Determine the [X, Y] coordinate at the center of the cell enclosing the given text.  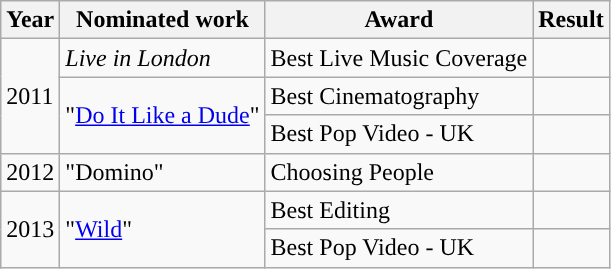
Year [30, 20]
Award [399, 20]
"Do It Like a Dude" [162, 115]
2012 [30, 172]
"Domino" [162, 172]
2013 [30, 229]
Choosing People [399, 172]
Result [571, 20]
Best Editing [399, 210]
2011 [30, 96]
"Wild" [162, 229]
Live in London [162, 58]
Best Live Music Coverage [399, 58]
Best Cinematography [399, 96]
Nominated work [162, 20]
